Identify which cell holds the provided text, then report its [x, y] central coordinate. 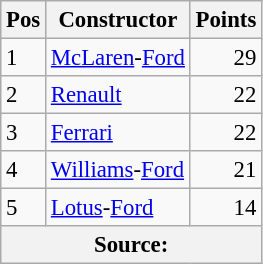
McLaren-Ford [118, 58]
Lotus-Ford [118, 208]
Source: [132, 245]
Renault [118, 95]
Ferrari [118, 133]
14 [226, 208]
1 [24, 58]
21 [226, 170]
Points [226, 20]
Pos [24, 20]
Constructor [118, 20]
2 [24, 95]
4 [24, 170]
Williams-Ford [118, 170]
5 [24, 208]
3 [24, 133]
29 [226, 58]
